Find where the given text appears and provide that cell's center as (X, Y) coordinate. 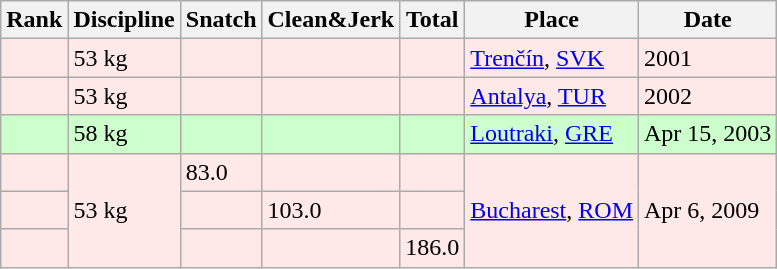
103.0 (331, 210)
Total (432, 20)
Clean&Jerk (331, 20)
Rank (34, 20)
Bucharest, ROM (552, 210)
186.0 (432, 248)
Discipline (124, 20)
Apr 6, 2009 (708, 210)
2002 (708, 96)
2001 (708, 58)
Apr 15, 2003 (708, 134)
58 kg (124, 134)
Antalya, TUR (552, 96)
Place (552, 20)
Date (708, 20)
Trenčín, SVK (552, 58)
Loutraki, GRE (552, 134)
83.0 (221, 172)
Snatch (221, 20)
